Output the (x, y) coordinate of the center of the cell containing the given text.  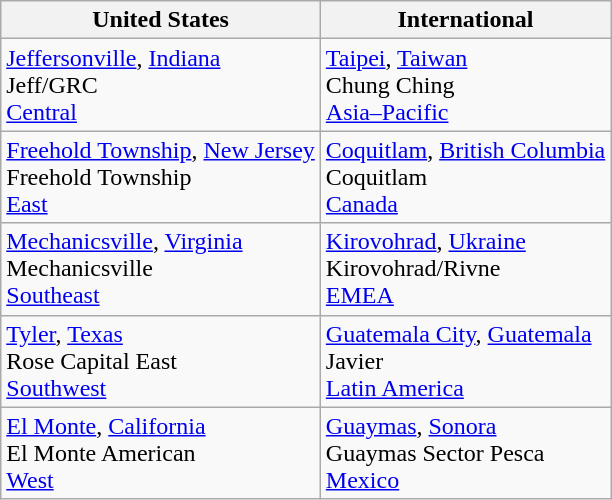
Coquitlam, British Columbia Coquitlam Canada (465, 177)
United States (161, 20)
Kirovohrad, Ukraine Kirovohrad/Rivne EMEA (465, 269)
Tyler, Texas Rose Capital East Southwest (161, 361)
El Monte, California El Monte AmericanWest (161, 453)
Freehold Township, New Jersey Freehold Township East (161, 177)
Jeffersonville, Indiana Jeff/GRC Central (161, 85)
Guaymas, Sonora Guaymas Sector Pesca Mexico (465, 453)
Taipei, Taiwan Chung Ching Asia–Pacific (465, 85)
Guatemala City, Guatemala Javier Latin America (465, 361)
Mechanicsville, Virginia Mechanicsville Southeast (161, 269)
International (465, 20)
